Extract the [x, y] coordinate from the center of the cell holding the provided text.  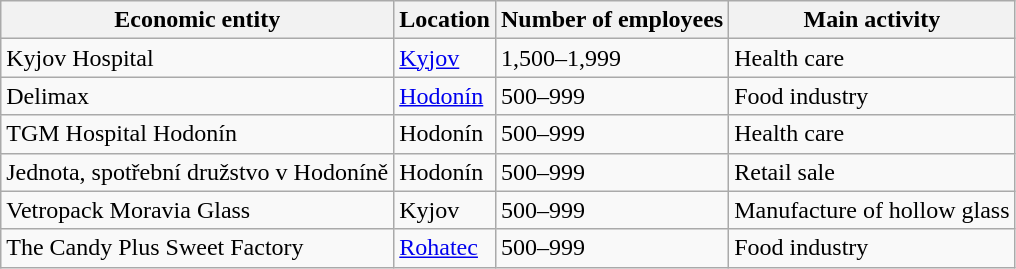
Delimax [198, 96]
Vetropack Moravia Glass [198, 210]
Manufacture of hollow glass [872, 210]
Kyjov Hospital [198, 58]
Jednota, spotřební družstvo v Hodoníně [198, 172]
Economic entity [198, 20]
The Candy Plus Sweet Factory [198, 248]
Number of employees [612, 20]
1,500–1,999 [612, 58]
Retail sale [872, 172]
Main activity [872, 20]
TGM Hospital Hodonín [198, 134]
Location [445, 20]
Rohatec [445, 248]
